Return the (X, Y) coordinate for the center point of the cell that contains the specified text.  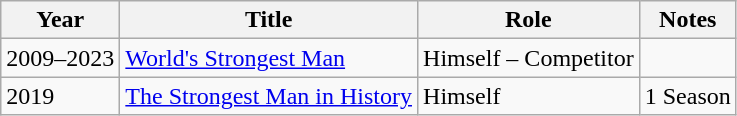
Title (269, 20)
2019 (60, 96)
Himself (529, 96)
World's Strongest Man (269, 58)
2009–2023 (60, 58)
Notes (688, 20)
Role (529, 20)
1 Season (688, 96)
The Strongest Man in History (269, 96)
Himself – Competitor (529, 58)
Year (60, 20)
